Capture the cell that displays the provided text and extract its (x, y) central coordinate. 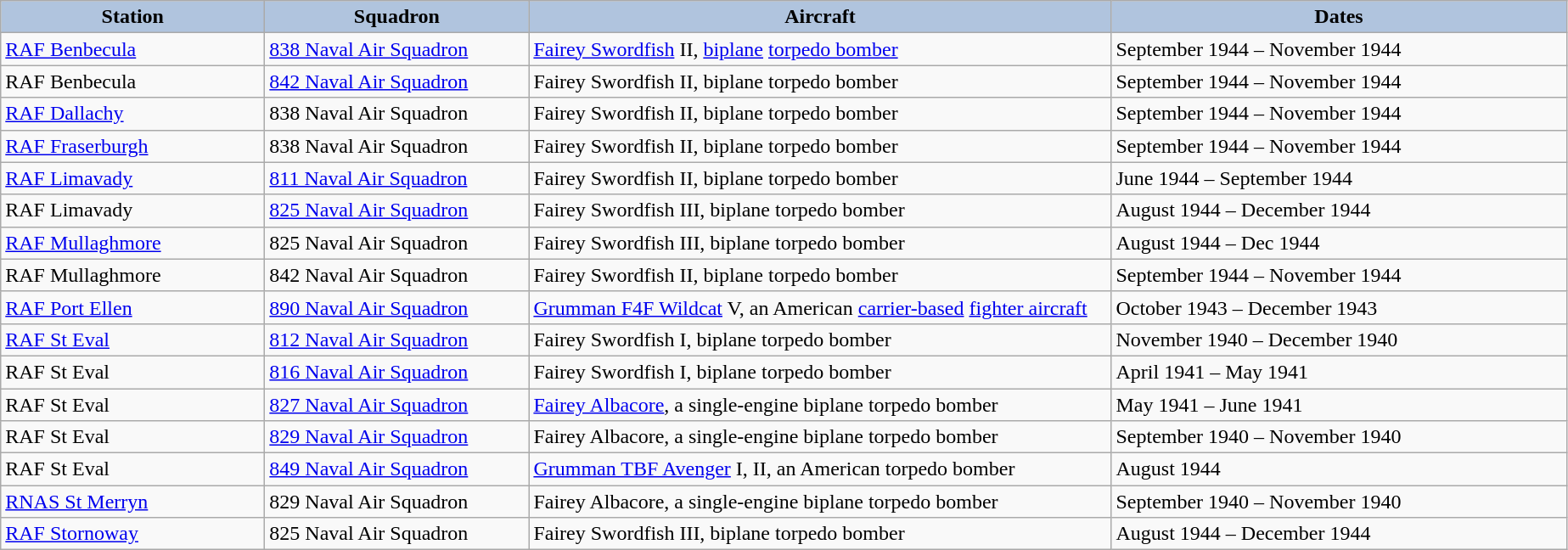
849 Naval Air Squadron (397, 469)
RNAS St Merryn (132, 502)
October 1943 – December 1943 (1339, 307)
April 1941 – May 1941 (1339, 372)
August 1944 – Dec 1944 (1339, 243)
Aircraft (820, 17)
RAF Port Ellen (132, 307)
November 1940 – December 1940 (1339, 340)
Grumman F4F Wildcat V, an American carrier-based fighter aircraft (820, 307)
816 Naval Air Squadron (397, 372)
RAF Stornoway (132, 534)
RAF Fraserburgh (132, 146)
Dates (1339, 17)
Squadron (397, 17)
890 Naval Air Squadron (397, 307)
827 Naval Air Squadron (397, 405)
June 1944 – September 1944 (1339, 178)
May 1941 – June 1941 (1339, 405)
August 1944 (1339, 469)
Station (132, 17)
RAF Dallachy (132, 114)
812 Naval Air Squadron (397, 340)
811 Naval Air Squadron (397, 178)
Grumman TBF Avenger I, II, an American torpedo bomber (820, 469)
